Identify which cell holds the provided text, then report its (X, Y) central coordinate. 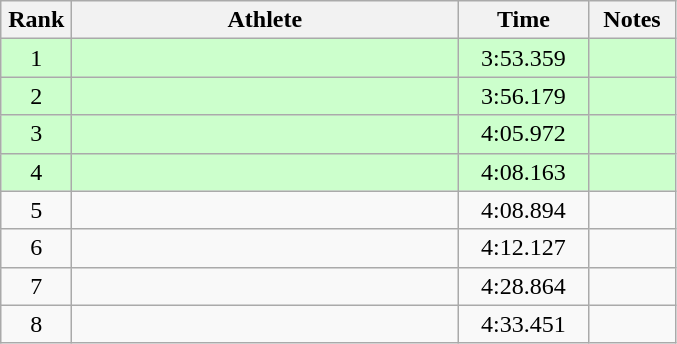
4:12.127 (524, 248)
4:33.451 (524, 324)
7 (36, 286)
Athlete (265, 20)
2 (36, 96)
4:05.972 (524, 134)
1 (36, 58)
4:08.894 (524, 210)
3:56.179 (524, 96)
Time (524, 20)
4:08.163 (524, 172)
4:28.864 (524, 286)
6 (36, 248)
5 (36, 210)
Rank (36, 20)
8 (36, 324)
4 (36, 172)
3:53.359 (524, 58)
3 (36, 134)
Notes (632, 20)
